Output the (X, Y) coordinate of the center of the cell containing the given text.  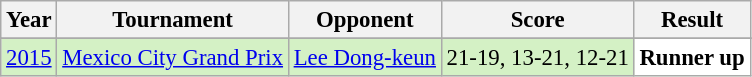
2015 (29, 58)
Year (29, 20)
Mexico City Grand Prix (172, 58)
Tournament (172, 20)
Lee Dong-keun (364, 58)
21-19, 13-21, 12-21 (538, 58)
Runner up (692, 58)
Opponent (364, 20)
Score (538, 20)
Result (692, 20)
